Extract the [X, Y] coordinate from the center of the cell holding the provided text.  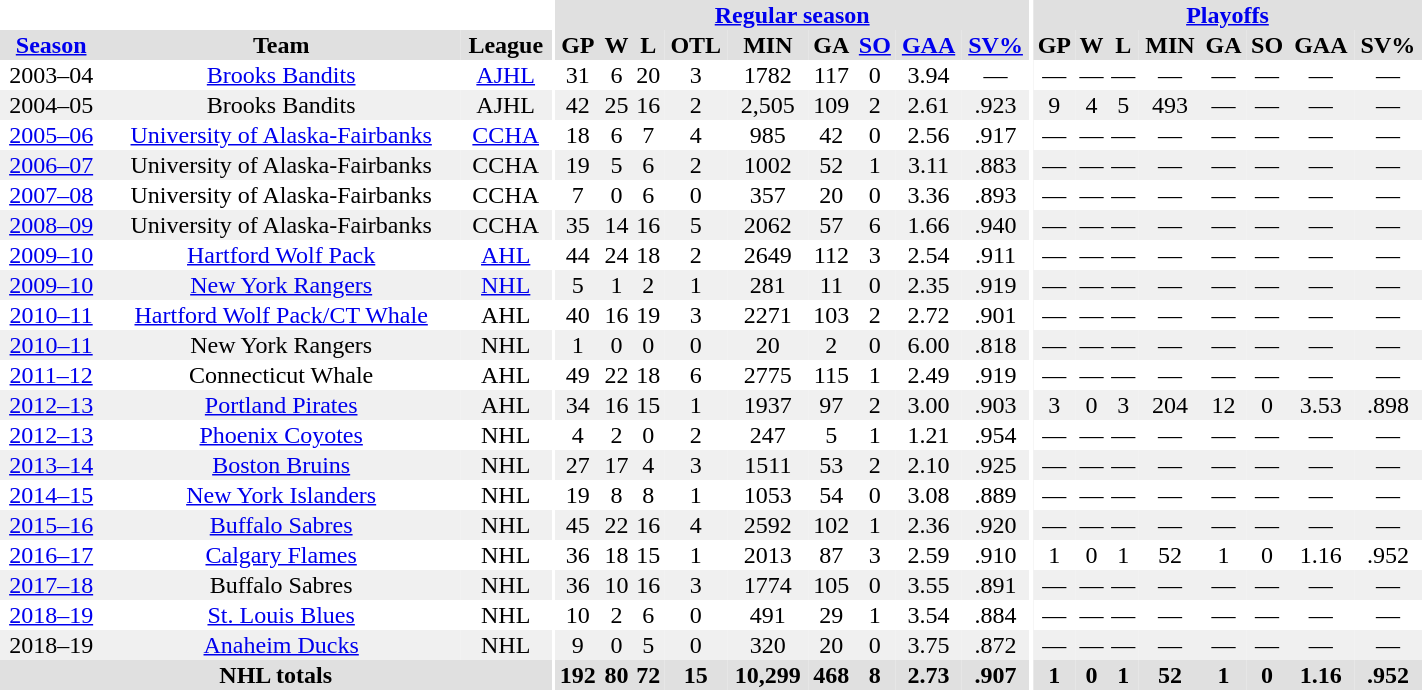
Regular season [792, 15]
2.72 [928, 315]
2.59 [928, 555]
2011–12 [51, 375]
97 [831, 405]
204 [1170, 405]
105 [831, 585]
.893 [996, 195]
12 [1224, 405]
3.53 [1321, 405]
40 [578, 315]
Connecticut Whale [281, 375]
.917 [996, 135]
2.36 [928, 525]
3.11 [928, 165]
2.35 [928, 285]
OTL [696, 45]
2014–15 [51, 495]
2775 [768, 375]
3.54 [928, 615]
10,299 [768, 675]
2.56 [928, 135]
3.08 [928, 495]
.872 [996, 645]
1.21 [928, 435]
.923 [996, 105]
.954 [996, 435]
Calgary Flames [281, 555]
25 [617, 105]
Portland Pirates [281, 405]
29 [831, 615]
Hartford Wolf Pack [281, 255]
.910 [996, 555]
2.73 [928, 675]
.891 [996, 585]
103 [831, 315]
72 [648, 675]
468 [831, 675]
2008–09 [51, 225]
.898 [1388, 405]
2004–05 [51, 105]
Season [51, 45]
34 [578, 405]
2.49 [928, 375]
3.94 [928, 75]
.901 [996, 315]
53 [831, 465]
2592 [768, 525]
49 [578, 375]
357 [768, 195]
44 [578, 255]
54 [831, 495]
493 [1170, 105]
3.55 [928, 585]
11 [831, 285]
112 [831, 255]
80 [617, 675]
Playoffs [1228, 15]
320 [768, 645]
247 [768, 435]
17 [617, 465]
League [506, 45]
57 [831, 225]
491 [768, 615]
1.66 [928, 225]
109 [831, 105]
2649 [768, 255]
2017–18 [51, 585]
2013 [768, 555]
24 [617, 255]
Anaheim Ducks [281, 645]
985 [768, 135]
2005–06 [51, 135]
Hartford Wolf Pack/CT Whale [281, 315]
2015–16 [51, 525]
.903 [996, 405]
192 [578, 675]
2007–08 [51, 195]
.883 [996, 165]
2.10 [928, 465]
New York Islanders [281, 495]
1937 [768, 405]
45 [578, 525]
14 [617, 225]
117 [831, 75]
281 [768, 285]
2271 [768, 315]
27 [578, 465]
2.61 [928, 105]
3.00 [928, 405]
2,505 [768, 105]
1774 [768, 585]
102 [831, 525]
.940 [996, 225]
2006–07 [51, 165]
Team [281, 45]
1053 [768, 495]
3.75 [928, 645]
1511 [768, 465]
.889 [996, 495]
87 [831, 555]
31 [578, 75]
.884 [996, 615]
115 [831, 375]
2003–04 [51, 75]
35 [578, 225]
2.54 [928, 255]
2013–14 [51, 465]
.907 [996, 675]
.925 [996, 465]
2016–17 [51, 555]
.911 [996, 255]
1782 [768, 75]
.818 [996, 345]
.920 [996, 525]
3.36 [928, 195]
Boston Bruins [281, 465]
Phoenix Coyotes [281, 435]
1002 [768, 165]
6.00 [928, 345]
2062 [768, 225]
NHL totals [276, 675]
St. Louis Blues [281, 615]
